Find where the given text appears and provide that cell's center as [x, y] coordinate. 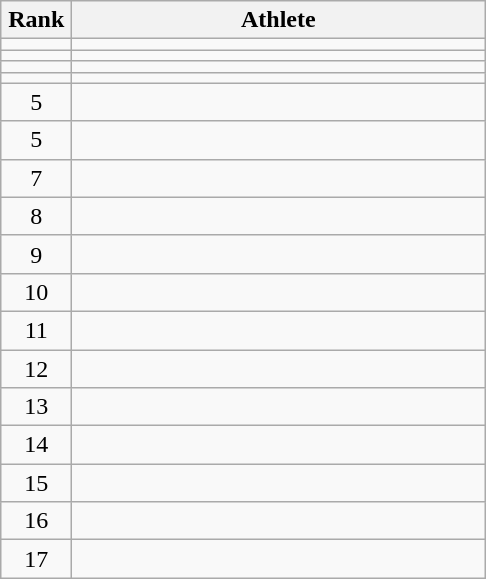
Rank [36, 20]
Athlete [278, 20]
16 [36, 521]
14 [36, 445]
15 [36, 483]
8 [36, 216]
7 [36, 178]
12 [36, 369]
10 [36, 292]
9 [36, 254]
17 [36, 559]
11 [36, 330]
13 [36, 407]
